Identify which cell holds the provided text, then report its (x, y) central coordinate. 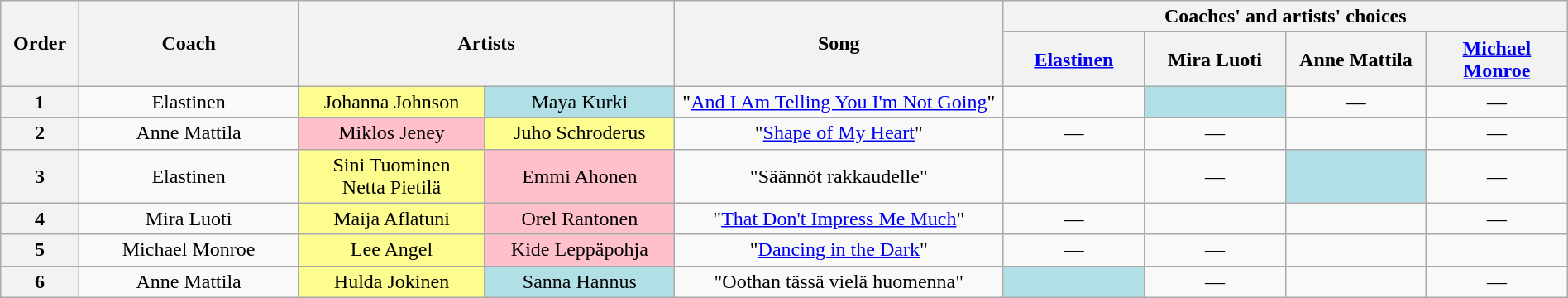
Song (839, 43)
Sini Tuominen Netta Pietilä (392, 175)
Lee Angel (392, 250)
Hulda Jokinen (392, 281)
2 (40, 133)
1 (40, 102)
Order (40, 43)
Orel Rantonen (579, 219)
Kide Leppäpohja (579, 250)
Maija Aflatuni (392, 219)
"And I Am Telling You I'm Not Going" (839, 102)
4 (40, 219)
Johanna Johnson (392, 102)
Juho Schroderus (579, 133)
Miklos Jeney (392, 133)
Maya Kurki (579, 102)
"Shape of My Heart" (839, 133)
6 (40, 281)
5 (40, 250)
Artists (486, 43)
3 (40, 175)
"That Don't Impress Me Much" (839, 219)
Coaches' and artists' choices (1285, 17)
Emmi Ahonen (579, 175)
Sanna Hannus (579, 281)
"Dancing in the Dark" (839, 250)
"Oothan tässä vielä huomenna" (839, 281)
Coach (189, 43)
"Säännöt rakkaudelle" (839, 175)
